Detect which cell encompasses the target text, then output its (x, y) center coordinate. 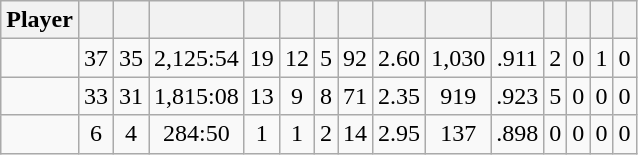
919 (458, 96)
1,030 (458, 58)
19 (262, 58)
2,125:54 (197, 58)
6 (96, 134)
137 (458, 134)
33 (96, 96)
.898 (518, 134)
35 (132, 58)
12 (296, 58)
4 (132, 134)
31 (132, 96)
13 (262, 96)
1,815:08 (197, 96)
8 (326, 96)
Player (40, 20)
284:50 (197, 134)
37 (96, 58)
2.35 (400, 96)
2.95 (400, 134)
92 (356, 58)
.911 (518, 58)
2.60 (400, 58)
71 (356, 96)
.923 (518, 96)
14 (356, 134)
9 (296, 96)
